Return the [x, y] coordinate for the center point of the cell that contains the specified text.  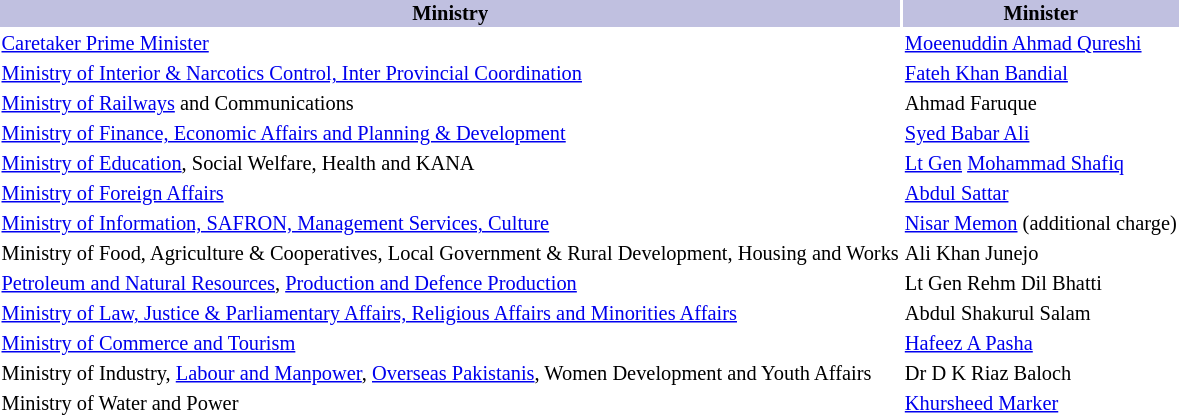
Minister [1040, 14]
Ali Khan Junejo [1040, 254]
Ministry of Industry, Labour and Manpower, Overseas Pakistanis, Women Development and Youth Affairs [450, 374]
Ministry of Railways and Communications [450, 104]
Ahmad Faruque [1040, 104]
Petroleum and Natural Resources, Production and Defence Production [450, 284]
Nisar Memon (additional charge) [1040, 224]
Moeenuddin Ahmad Qureshi [1040, 44]
Syed Babar Ali [1040, 134]
Ministry of Law, Justice & Parliamentary Affairs, Religious Affairs and Minorities Affairs [450, 314]
Fateh Khan Bandial [1040, 74]
Ministry of Food, Agriculture & Cooperatives, Local Government & Rural Development, Housing and Works [450, 254]
Ministry of Information, SAFRON, Management Services, Culture [450, 224]
Ministry of Foreign Affairs [450, 194]
Ministry of Finance, Economic Affairs and Planning & Development [450, 134]
Hafeez A Pasha [1040, 344]
Ministry [450, 14]
Ministry of Education, Social Welfare, Health and KANA [450, 164]
Dr D K Riaz Baloch [1040, 374]
Caretaker Prime Minister [450, 44]
Lt Gen Mohammad Shafiq [1040, 164]
Abdul Shakurul Salam [1040, 314]
Abdul Sattar [1040, 194]
Ministry of Commerce and Tourism [450, 344]
Lt Gen Rehm Dil Bhatti [1040, 284]
Ministry of Interior & Narcotics Control, Inter Provincial Coordination [450, 74]
